For the text-containing cell, return its midpoint in (x, y) coordinate format. 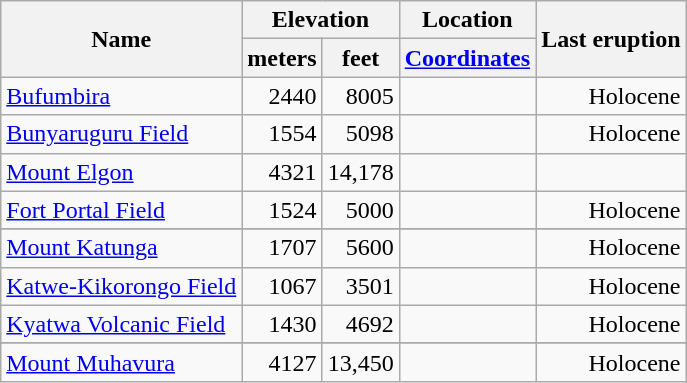
Mount Elgon (122, 172)
1554 (282, 134)
4321 (282, 172)
8005 (360, 96)
5000 (360, 210)
5600 (360, 248)
Mount Muhavura (122, 362)
Mount Katunga (122, 248)
1430 (282, 324)
Coordinates (467, 58)
Last eruption (611, 39)
1707 (282, 248)
Bunyaruguru Field (122, 134)
4127 (282, 362)
Name (122, 39)
Kyatwa Volcanic Field (122, 324)
Elevation (320, 20)
feet (360, 58)
2440 (282, 96)
1524 (282, 210)
4692 (360, 324)
14,178 (360, 172)
meters (282, 58)
5098 (360, 134)
3501 (360, 286)
Bufumbira (122, 96)
Location (467, 20)
Katwe-Kikorongo Field (122, 286)
Fort Portal Field (122, 210)
1067 (282, 286)
13,450 (360, 362)
